Output the [x, y] coordinate of the center of the cell containing the given text.  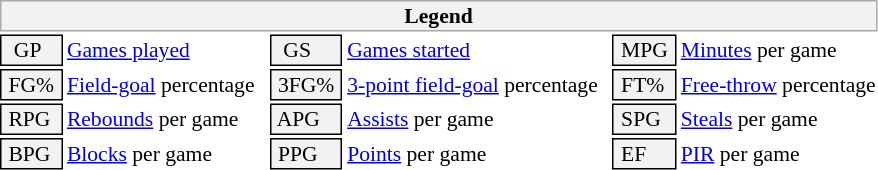
3-point field-goal percentage [478, 85]
APG [306, 120]
3FG% [306, 85]
MPG [645, 50]
Steals per game [778, 120]
Blocks per game [166, 154]
Assists per game [478, 120]
FT% [645, 85]
Field-goal percentage [166, 85]
Points per game [478, 154]
SPG [645, 120]
GP [31, 50]
BPG [31, 154]
RPG [31, 120]
PIR per game [778, 154]
Rebounds per game [166, 120]
GS [306, 50]
FG% [31, 85]
Games played [166, 50]
Games started [478, 50]
Legend [438, 16]
EF [645, 154]
Free-throw percentage [778, 85]
Minutes per game [778, 50]
PPG [306, 154]
